From the cell containing the given text, extract its center point as (X, Y) coordinate. 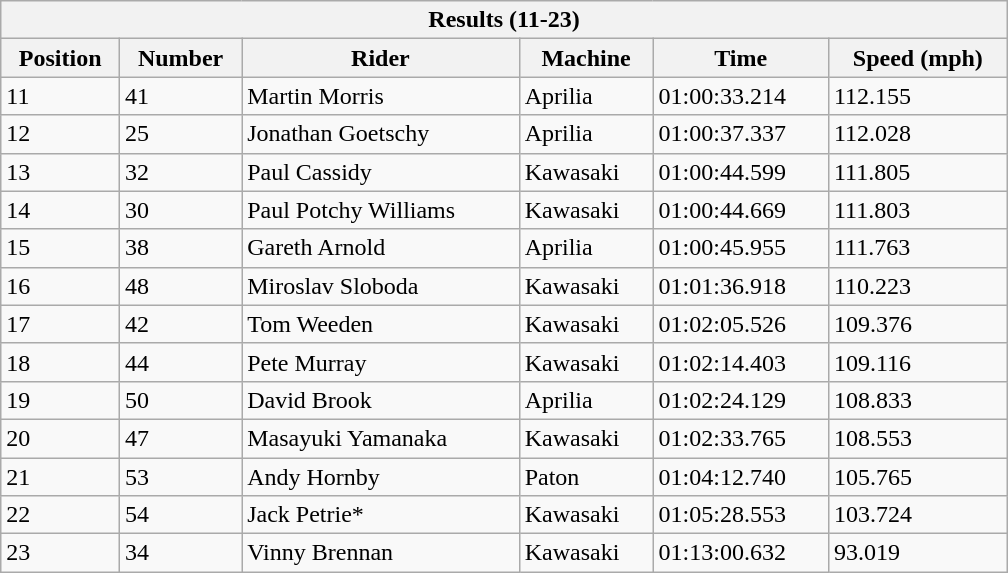
01:00:44.669 (740, 210)
21 (60, 477)
Vinny Brennan (380, 553)
112.028 (918, 134)
Jack Petrie* (380, 515)
Paul Cassidy (380, 172)
19 (60, 400)
20 (60, 438)
112.155 (918, 96)
Jonathan Goetschy (380, 134)
41 (181, 96)
01:02:33.765 (740, 438)
111.763 (918, 248)
103.724 (918, 515)
15 (60, 248)
30 (181, 210)
93.019 (918, 553)
Paul Potchy Williams (380, 210)
47 (181, 438)
01:00:33.214 (740, 96)
38 (181, 248)
111.805 (918, 172)
13 (60, 172)
18 (60, 362)
Paton (586, 477)
Machine (586, 58)
14 (60, 210)
Martin Morris (380, 96)
Speed (mph) (918, 58)
53 (181, 477)
105.765 (918, 477)
32 (181, 172)
Position (60, 58)
01:01:36.918 (740, 286)
01:00:44.599 (740, 172)
David Brook (380, 400)
44 (181, 362)
Miroslav Sloboda (380, 286)
Time (740, 58)
109.376 (918, 324)
42 (181, 324)
01:13:00.632 (740, 553)
Andy Hornby (380, 477)
01:00:45.955 (740, 248)
108.553 (918, 438)
01:04:12.740 (740, 477)
111.803 (918, 210)
Number (181, 58)
12 (60, 134)
110.223 (918, 286)
108.833 (918, 400)
Pete Murray (380, 362)
01:02:24.129 (740, 400)
Masayuki Yamanaka (380, 438)
01:02:05.526 (740, 324)
25 (181, 134)
16 (60, 286)
01:00:37.337 (740, 134)
34 (181, 553)
22 (60, 515)
109.116 (918, 362)
Rider (380, 58)
48 (181, 286)
01:05:28.553 (740, 515)
Results (11-23) (504, 20)
54 (181, 515)
11 (60, 96)
50 (181, 400)
Tom Weeden (380, 324)
17 (60, 324)
23 (60, 553)
Gareth Arnold (380, 248)
01:02:14.403 (740, 362)
